Capture the cell that displays the provided text and extract its [X, Y] central coordinate. 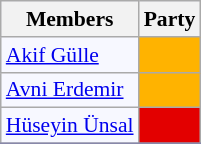
Hüseyin Ünsal [70, 126]
Members [70, 19]
Avni Erdemir [70, 90]
Party [170, 19]
Akif Gülle [70, 55]
